Pinpoint the cell where the given text exists, returning its [X, Y] midpoint coordinate. 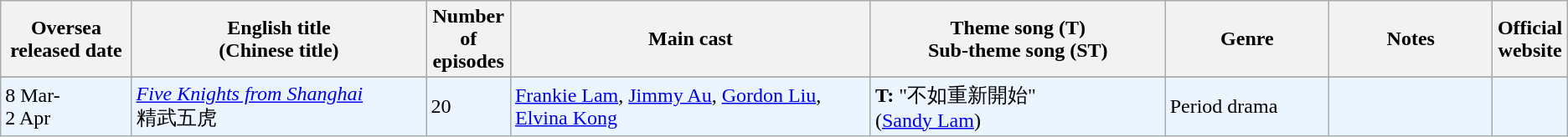
Genre [1246, 39]
T: "不如重新開始" (Sandy Lam) [1018, 107]
20 [469, 107]
8 Mar- 2 Apr [66, 107]
Official website [1529, 39]
Main cast [690, 39]
Frankie Lam, Jimmy Au, Gordon Liu, Elvina Kong [690, 107]
Oversea released date [66, 39]
English title (Chinese title) [279, 39]
Period drama [1246, 107]
Theme song (T) Sub-theme song (ST) [1018, 39]
Five Knights from Shanghai 精武五虎 [279, 107]
Notes [1411, 39]
Number of episodes [469, 39]
